Identify which cell holds the provided text, then report its [X, Y] central coordinate. 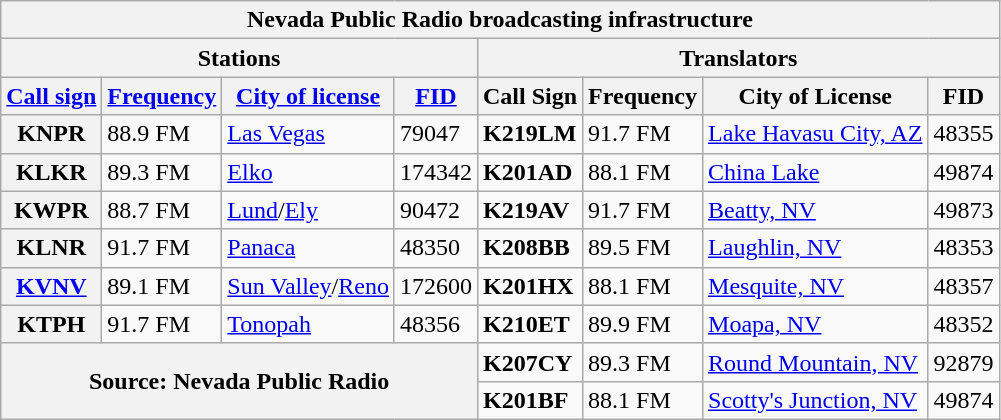
48356 [436, 324]
Call sign [52, 96]
Moapa, NV [816, 324]
Lund/Ely [308, 210]
Las Vegas [308, 134]
88.9 FM [162, 134]
KLKR [52, 172]
48350 [436, 248]
Panaca [308, 248]
Round Mountain, NV [816, 362]
89.9 FM [643, 324]
KWPR [52, 210]
Elko [308, 172]
KNPR [52, 134]
172600 [436, 286]
K208BB [530, 248]
China Lake [816, 172]
88.7 FM [162, 210]
89.1 FM [162, 286]
48352 [964, 324]
Source: Nevada Public Radio [240, 381]
48353 [964, 248]
KLNR [52, 248]
Scotty's Junction, NV [816, 400]
Beatty, NV [816, 210]
49873 [964, 210]
KVNV [52, 286]
48355 [964, 134]
Stations [240, 58]
K201BF [530, 400]
K201HX [530, 286]
K219AV [530, 210]
48357 [964, 286]
City of License [816, 96]
Laughlin, NV [816, 248]
Sun Valley/Reno [308, 286]
Nevada Public Radio broadcasting infrastructure [500, 20]
Mesquite, NV [816, 286]
KTPH [52, 324]
Tonopah [308, 324]
City of license [308, 96]
K207CY [530, 362]
K210ET [530, 324]
174342 [436, 172]
90472 [436, 210]
K219LM [530, 134]
79047 [436, 134]
Lake Havasu City, AZ [816, 134]
92879 [964, 362]
89.5 FM [643, 248]
Translators [738, 58]
K201AD [530, 172]
Call Sign [530, 96]
